Find where the given text appears and provide that cell's center as [x, y] coordinate. 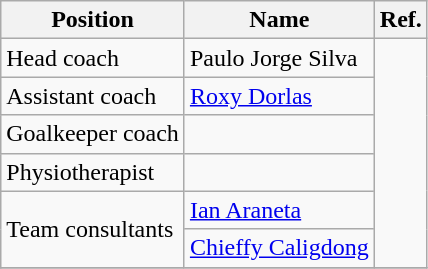
Ref. [400, 20]
Name [279, 20]
Roxy Dorlas [279, 96]
Assistant coach [93, 96]
Position [93, 20]
Goalkeeper coach [93, 134]
Paulo Jorge Silva [279, 58]
Chieffy Caligdong [279, 248]
Team consultants [93, 229]
Physiotherapist [93, 172]
Head coach [93, 58]
Ian Araneta [279, 210]
